Return [X, Y] of the center of cell containing provided text 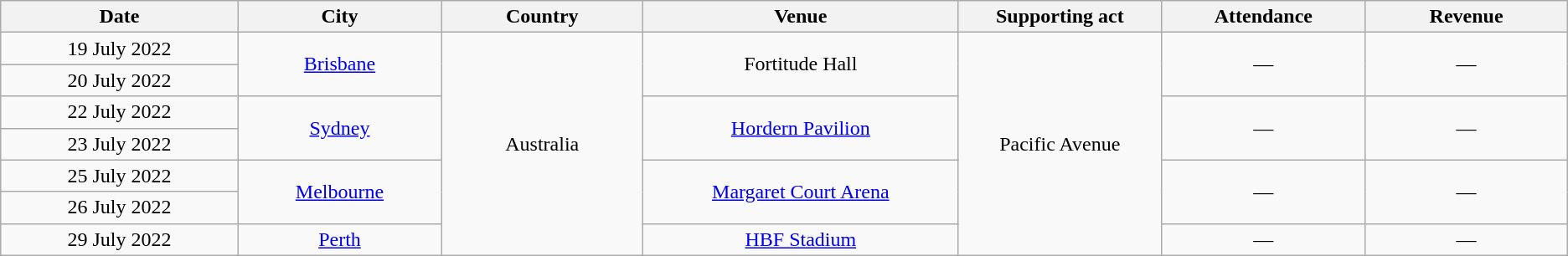
20 July 2022 [120, 80]
19 July 2022 [120, 49]
22 July 2022 [120, 112]
23 July 2022 [120, 144]
Margaret Court Arena [801, 192]
Brisbane [339, 64]
Attendance [1263, 17]
Hordern Pavilion [801, 128]
HBF Stadium [801, 239]
Fortitude Hall [801, 64]
26 July 2022 [120, 207]
Revenue [1466, 17]
Country [543, 17]
City [339, 17]
Date [120, 17]
29 July 2022 [120, 239]
25 July 2022 [120, 176]
Venue [801, 17]
Perth [339, 239]
Pacific Avenue [1060, 144]
Supporting act [1060, 17]
Sydney [339, 128]
Australia [543, 144]
Melbourne [339, 192]
